Provide the [X, Y] coordinate of the cell's center where the given text is located.  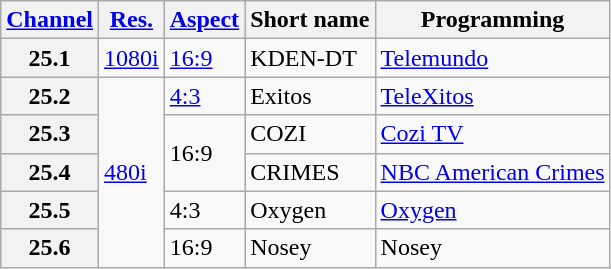
25.1 [50, 58]
Exitos [310, 96]
Short name [310, 20]
Cozi TV [492, 134]
Programming [492, 20]
Res. [132, 20]
Telemundo [492, 58]
1080i [132, 58]
Aspect [204, 20]
25.2 [50, 96]
Channel [50, 20]
480i [132, 172]
25.6 [50, 248]
TeleXitos [492, 96]
CRIMES [310, 172]
COZI [310, 134]
25.4 [50, 172]
25.3 [50, 134]
NBC American Crimes [492, 172]
KDEN-DT [310, 58]
25.5 [50, 210]
